Output the [X, Y] coordinate of the center of the cell containing the given text.  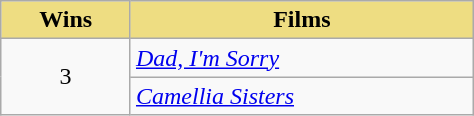
3 [66, 77]
Wins [66, 20]
Films [302, 20]
Dad, I'm Sorry [302, 58]
Camellia Sisters [302, 96]
